For the text-containing cell, return its midpoint in [x, y] coordinate format. 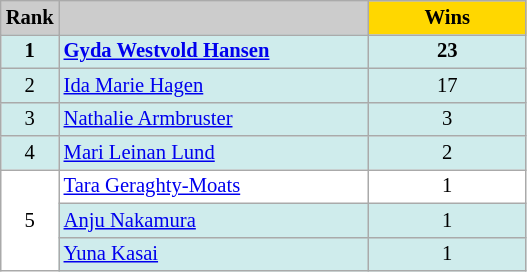
23 [447, 51]
Yuna Kasai [214, 254]
Nathalie Armbruster [214, 119]
Wins [447, 17]
Rank [30, 17]
Mari Leinan Lund [214, 153]
5 [30, 220]
17 [447, 85]
Gyda Westvold Hansen [214, 51]
4 [30, 153]
Ida Marie Hagen [214, 85]
Tara Geraghty-Moats [214, 186]
Anju Nakamura [214, 220]
